Locate the cell with the specified text and output its (x, y) center coordinate. 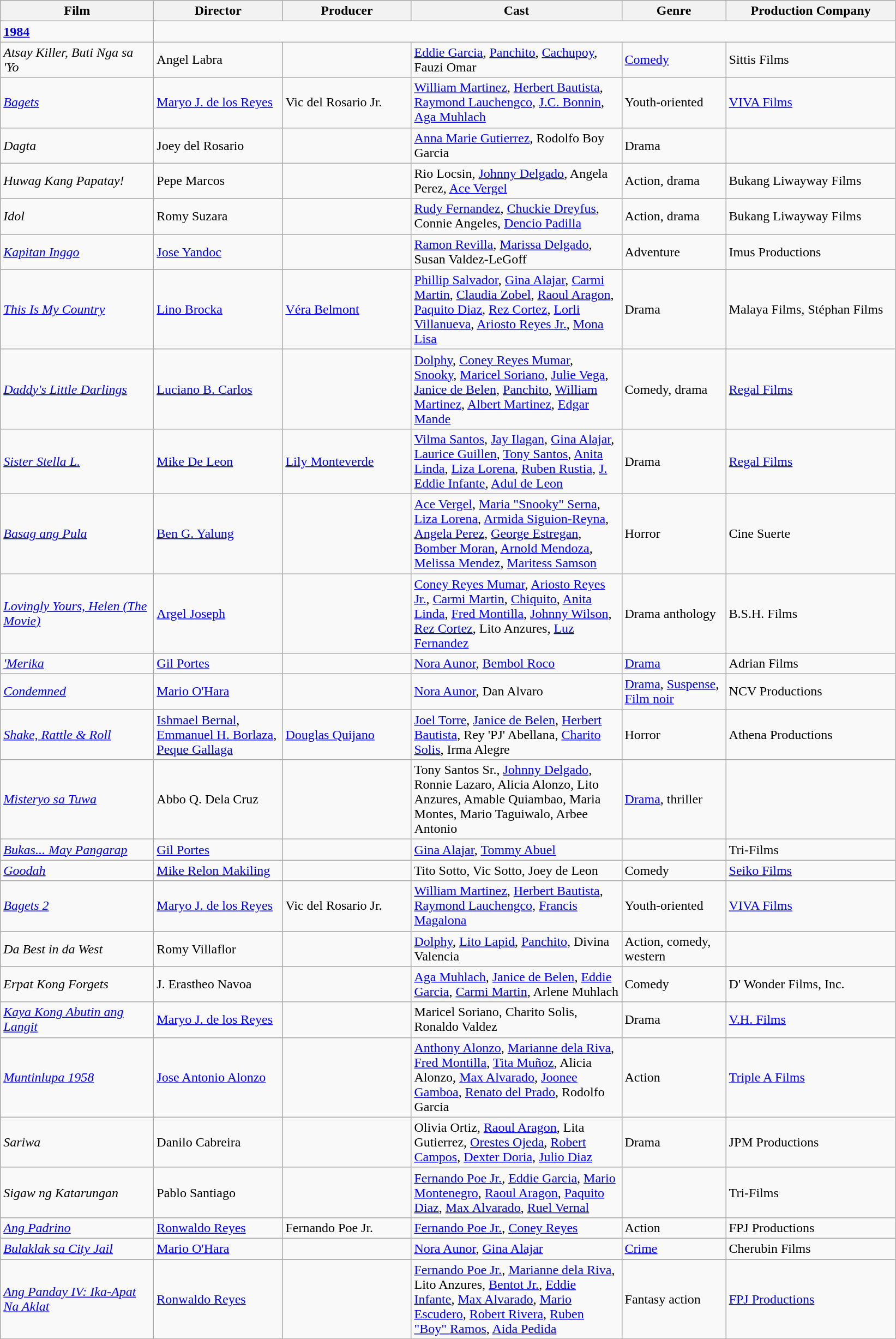
Kaya Kong Abutin ang Langit (77, 1020)
Seiko Films (810, 870)
Anthony Alonzo, Marianne dela Riva, Fred Montilla, Tita Muñoz, Alicia Alonzo, Max Alvarado, Joonee Gamboa, Renato del Prado, Rodolfo Garcia (516, 1077)
Drama anthology (674, 614)
Imus Productions (810, 252)
Ben G. Yalung (218, 533)
Gina Alajar, Tommy Abuel (516, 850)
Idol (77, 216)
Pepe Marcos (218, 181)
Pablo Santiago (218, 1192)
Shake, Rattle & Roll (77, 735)
Dagta (77, 145)
Sister Stella L. (77, 461)
Lovingly Yours, Helen (The Movie) (77, 614)
Jose Yandoc (218, 252)
Douglas Quijano (347, 735)
Crime (674, 1248)
Ramon Revilla, Marissa Delgado, Susan Valdez-LeGoff (516, 252)
Daddy's Little Darlings (77, 389)
Malaya Films, Stéphan Films (810, 309)
Director (218, 11)
Anna Marie Gutierrez, Rodolfo Boy Garcia (516, 145)
Drama, Suspense, Film noir (674, 692)
Production Company (810, 11)
Phillip Salvador, Gina Alajar, Carmi Martin, Claudia Zobel, Raoul Aragon, Paquito Diaz, Rez Cortez, Lorli Villanueva, Ariosto Reyes Jr., Mona Lisa (516, 309)
Sigaw ng Katarungan (77, 1192)
Sittis Films (810, 60)
Fernando Poe Jr., Coney Reyes (516, 1228)
Vilma Santos, Jay Ilagan, Gina Alajar, Laurice Guillen, Tony Santos, Anita Linda, Liza Lorena, Ruben Rustia, J. Eddie Infante, Adul de Leon (516, 461)
Tony Santos Sr., Johnny Delgado, Ronnie Lazaro, Alicia Alonzo, Lito Anzures, Amable Quiambao, Maria Montes, Mario Taguiwalo, Arbee Antonio (516, 800)
Erpat Kong Forgets (77, 984)
Véra Belmont (347, 309)
Cherubin Films (810, 1248)
Nora Aunor, Gina Alajar (516, 1248)
B.S.H. Films (810, 614)
Genre (674, 11)
Cine Suerte (810, 533)
Rio Locsin, Johnny Delgado, Angela Perez, Ace Vergel (516, 181)
Condemned (77, 692)
Goodah (77, 870)
Adrian Films (810, 664)
Cast (516, 11)
Eddie Garcia, Panchito, Cachupoy, Fauzi Omar (516, 60)
Romy Villaflor (218, 949)
Adventure (674, 252)
Maricel Soriano, Charito Solis, Ronaldo Valdez (516, 1020)
Aga Muhlach, Janice de Belen, Eddie Garcia, Carmi Martin, Arlene Muhlach (516, 984)
Muntinlupa 1958 (77, 1077)
Danilo Cabreira (218, 1142)
Bagets (77, 103)
Lino Brocka (218, 309)
Da Best in da West (77, 949)
Angel Labra (218, 60)
Basag ang Pula (77, 533)
Triple A Films (810, 1077)
Producer (347, 11)
Luciano B. Carlos (218, 389)
Mike Relon Makiling (218, 870)
Joey del Rosario (218, 145)
Abbo Q. Dela Cruz (218, 800)
Bulaklak sa City Jail (77, 1248)
Atsay Killer, Buti Nga sa 'Yo (77, 60)
Bagets 2 (77, 906)
Jose Antonio Alonzo (218, 1077)
'Merika (77, 664)
Romy Suzara (218, 216)
Rudy Fernandez, Chuckie Dreyfus, Connie Angeles, Dencio Padilla (516, 216)
Comedy, drama (674, 389)
Ang Panday IV: Ika-Apat Na Aklat (77, 1299)
NCV Productions (810, 692)
Olivia Ortiz, Raoul Aragon, Lita Gutierrez, Orestes Ojeda, Robert Campos, Dexter Doria, Julio Diaz (516, 1142)
J. Erastheo Navoa (218, 984)
Mike De Leon (218, 461)
Tito Sotto, Vic Sotto, Joey de Leon (516, 870)
Argel Joseph (218, 614)
Drama, thriller (674, 800)
1984 (77, 32)
Dolphy, Coney Reyes Mumar, Snooky, Maricel Soriano, Julie Vega, Janice de Belen, Panchito, William Martinez, Albert Martinez, Edgar Mande (516, 389)
Lily Monteverde (347, 461)
William Martinez, Herbert Bautista, Raymond Lauchengco, J.C. Bonnin, Aga Muhlach (516, 103)
Nora Aunor, Dan Alvaro (516, 692)
V.H. Films (810, 1020)
Ishmael Bernal, Emmanuel H. Borlaza, Peque Gallaga (218, 735)
JPM Productions (810, 1142)
Joel Torre, Janice de Belen, Herbert Bautista, Rey 'PJ' Abellana, Charito Solis, Irma Alegre (516, 735)
William Martinez, Herbert Bautista, Raymond Lauchengco, Francis Magalona (516, 906)
Nora Aunor, Bembol Roco (516, 664)
Sariwa (77, 1142)
This Is My Country (77, 309)
D' Wonder Films, Inc. (810, 984)
Fernando Poe Jr., Eddie Garcia, Mario Montenegro, Raoul Aragon, Paquito Diaz, Max Alvarado, Ruel Vernal (516, 1192)
Misteryo sa Tuwa (77, 800)
Fantasy action (674, 1299)
Bukas... May Pangarap (77, 850)
Action, comedy, western (674, 949)
Huwag Kang Papatay! (77, 181)
Film (77, 11)
Ang Padrino (77, 1228)
Athena Productions (810, 735)
Kapitan Inggo (77, 252)
Coney Reyes Mumar, Ariosto Reyes Jr., Carmi Martin, Chiquito, Anita Linda, Fred Montilla, Johnny Wilson, Rez Cortez, Lito Anzures, Luz Fernandez (516, 614)
Dolphy, Lito Lapid, Panchito, Divina Valencia (516, 949)
Fernando Poe Jr. (347, 1228)
